From the cell containing the given text, extract its center point as (x, y) coordinate. 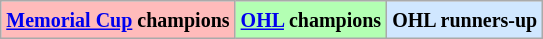
OHL runners-up (465, 20)
OHL champions (311, 20)
Memorial Cup champions (118, 20)
